Output the (X, Y) coordinate of the center of the cell containing the given text.  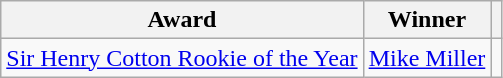
Award (182, 20)
Sir Henry Cotton Rookie of the Year (182, 58)
Winner (427, 20)
Mike Miller (427, 58)
